Find where the given text appears and provide that cell's center as (x, y) coordinate. 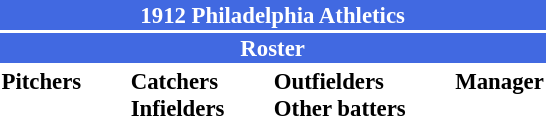
1912 Philadelphia Athletics (272, 15)
Roster (272, 48)
